Detect which cell encompasses the target text, then output its (X, Y) center coordinate. 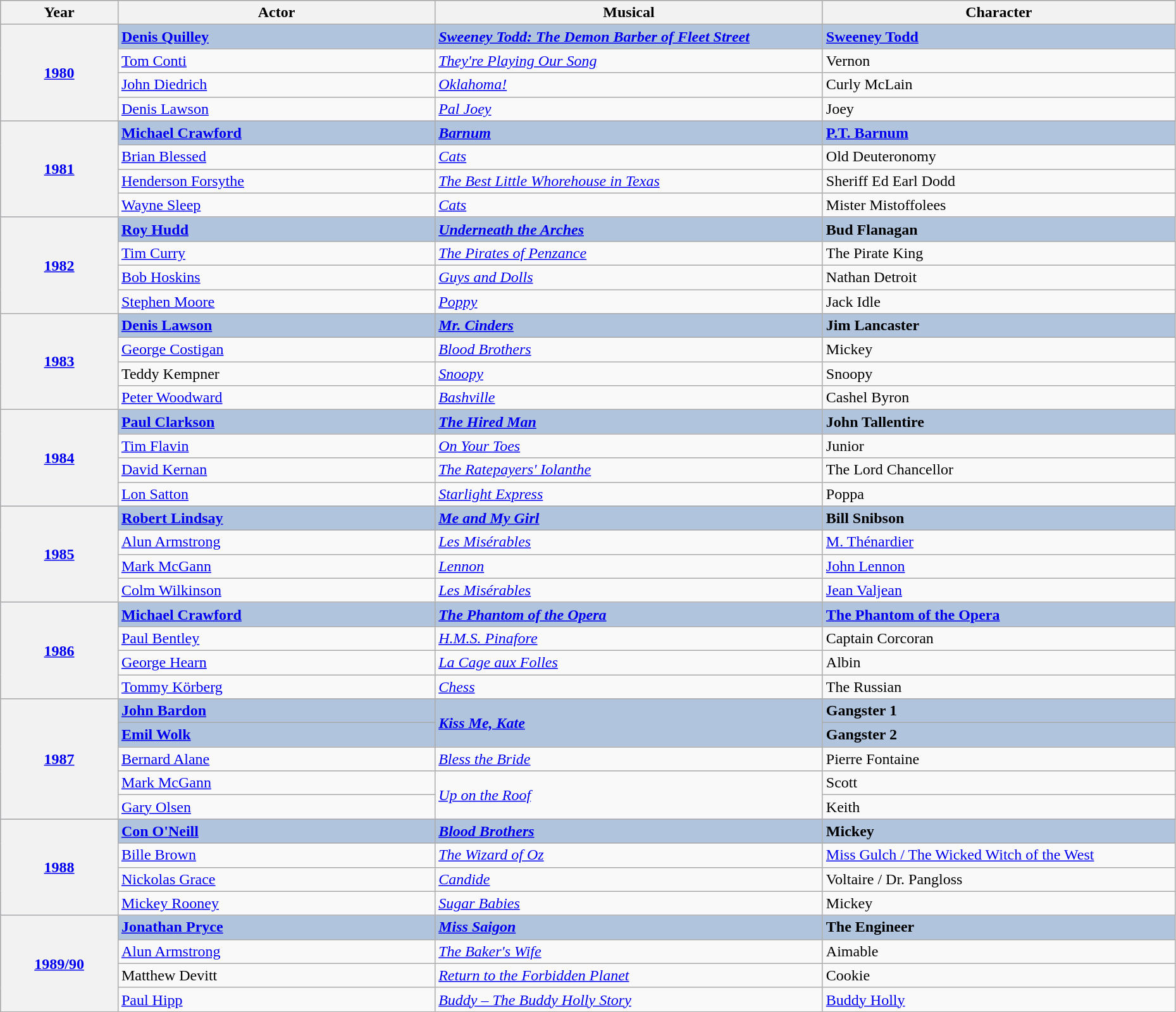
Nathan Detroit (998, 277)
Jim Lancaster (998, 326)
Buddy – The Buddy Holly Story (629, 999)
Paul Hipp (276, 999)
John Diedrich (276, 85)
Barnum (629, 133)
George Hearn (276, 662)
Voltaire / Dr. Pangloss (998, 879)
Stephen Moore (276, 302)
The Engineer (998, 927)
Year (59, 13)
Candide (629, 879)
Return to the Forbidden Planet (629, 975)
Jean Valjean (998, 590)
Gangster 2 (998, 735)
Tommy Körberg (276, 686)
John Tallentire (998, 422)
1980 (59, 73)
Sweeney Todd (998, 37)
La Cage aux Folles (629, 662)
The Pirates of Penzance (629, 253)
The Best Little Whorehouse in Texas (629, 181)
Teddy Kempner (276, 374)
Mr. Cinders (629, 326)
Jack Idle (998, 302)
Peter Woodward (276, 398)
The Wizard of Oz (629, 855)
Gangster 1 (998, 711)
Henderson Forsythe (276, 181)
Mickey Rooney (276, 903)
George Costigan (276, 350)
On Your Toes (629, 446)
Cashel Byron (998, 398)
Buddy Holly (998, 999)
Old Deuteronomy (998, 157)
Miss Gulch / The Wicked Witch of the West (998, 855)
Actor (276, 13)
M. Thénardier (998, 542)
Jonathan Pryce (276, 927)
Aimable (998, 951)
Oklahoma! (629, 85)
Roy Hudd (276, 229)
Miss Saigon (629, 927)
1986 (59, 650)
Bille Brown (276, 855)
Character (998, 13)
Lon Satton (276, 494)
Brian Blessed (276, 157)
1983 (59, 362)
Robert Lindsay (276, 518)
Chess (629, 686)
1981 (59, 169)
H.M.S. Pinafore (629, 638)
Me and My Girl (629, 518)
Pierre Fontaine (998, 759)
Joey (998, 109)
Sugar Babies (629, 903)
Nickolas Grace (276, 879)
Bob Hoskins (276, 277)
The Lord Chancellor (998, 470)
Matthew Devitt (276, 975)
Vernon (998, 61)
Bashville (629, 398)
Emil Wolk (276, 735)
Captain Corcoran (998, 638)
Con O'Neill (276, 831)
Curly McLain (998, 85)
Mister Mistoffolees (998, 205)
Up on the Roof (629, 795)
David Kernan (276, 470)
Lennon (629, 566)
Albin (998, 662)
Pal Joey (629, 109)
Scott (998, 783)
Tim Flavin (276, 446)
Bud Flanagan (998, 229)
Guys and Dolls (629, 277)
Bill Snibson (998, 518)
John Lennon (998, 566)
1985 (59, 554)
John Bardon (276, 711)
Musical (629, 13)
Keith (998, 807)
Poppy (629, 302)
Underneath the Arches (629, 229)
Poppa (998, 494)
1984 (59, 458)
1988 (59, 867)
The Pirate King (998, 253)
Gary Olsen (276, 807)
The Hired Man (629, 422)
Denis Quilley (276, 37)
Tom Conti (276, 61)
Bernard Alane (276, 759)
1987 (59, 759)
Paul Clarkson (276, 422)
Kiss Me, Kate (629, 723)
Colm Wilkinson (276, 590)
The Baker's Wife (629, 951)
1982 (59, 265)
Starlight Express (629, 494)
Bless the Bride (629, 759)
Paul Bentley (276, 638)
The Russian (998, 686)
Wayne Sleep (276, 205)
Junior (998, 446)
Tim Curry (276, 253)
Sweeney Todd: The Demon Barber of Fleet Street (629, 37)
Sheriff Ed Earl Dodd (998, 181)
They're Playing Our Song (629, 61)
The Ratepayers' Iolanthe (629, 470)
Cookie (998, 975)
P.T. Barnum (998, 133)
1989/90 (59, 963)
